For the text-containing cell, return its midpoint in [X, Y] coordinate format. 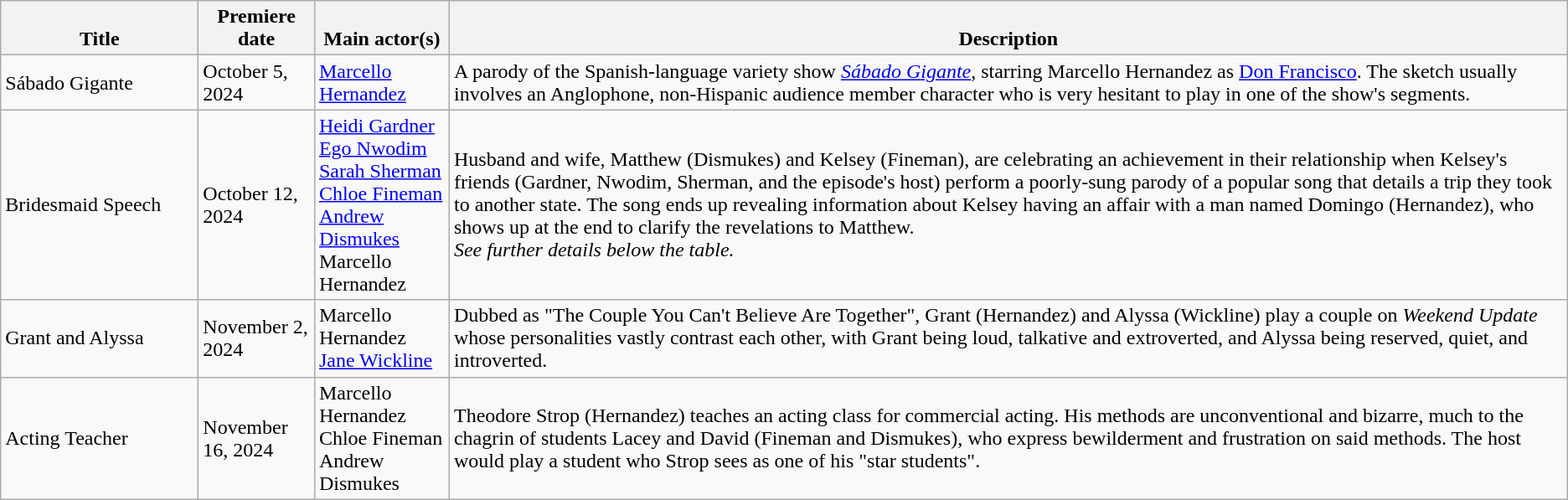
Heidi GardnerEgo NwodimSarah ShermanChloe FinemanAndrew DismukesMarcello Hernandez [382, 204]
Marcello HernandezChloe FinemanAndrew Dismukes [382, 438]
Description [1008, 28]
Acting Teacher [100, 438]
October 5, 2024 [256, 82]
Main actor(s) [382, 28]
Sábado Gigante [100, 82]
November 16, 2024 [256, 438]
Title [100, 28]
Premiere date [256, 28]
Bridesmaid Speech [100, 204]
Marcello HernandezJane Wickline [382, 338]
October 12, 2024 [256, 204]
Marcello Hernandez [382, 82]
November 2, 2024 [256, 338]
Grant and Alyssa [100, 338]
